Detect which cell encompasses the target text, then output its (X, Y) center coordinate. 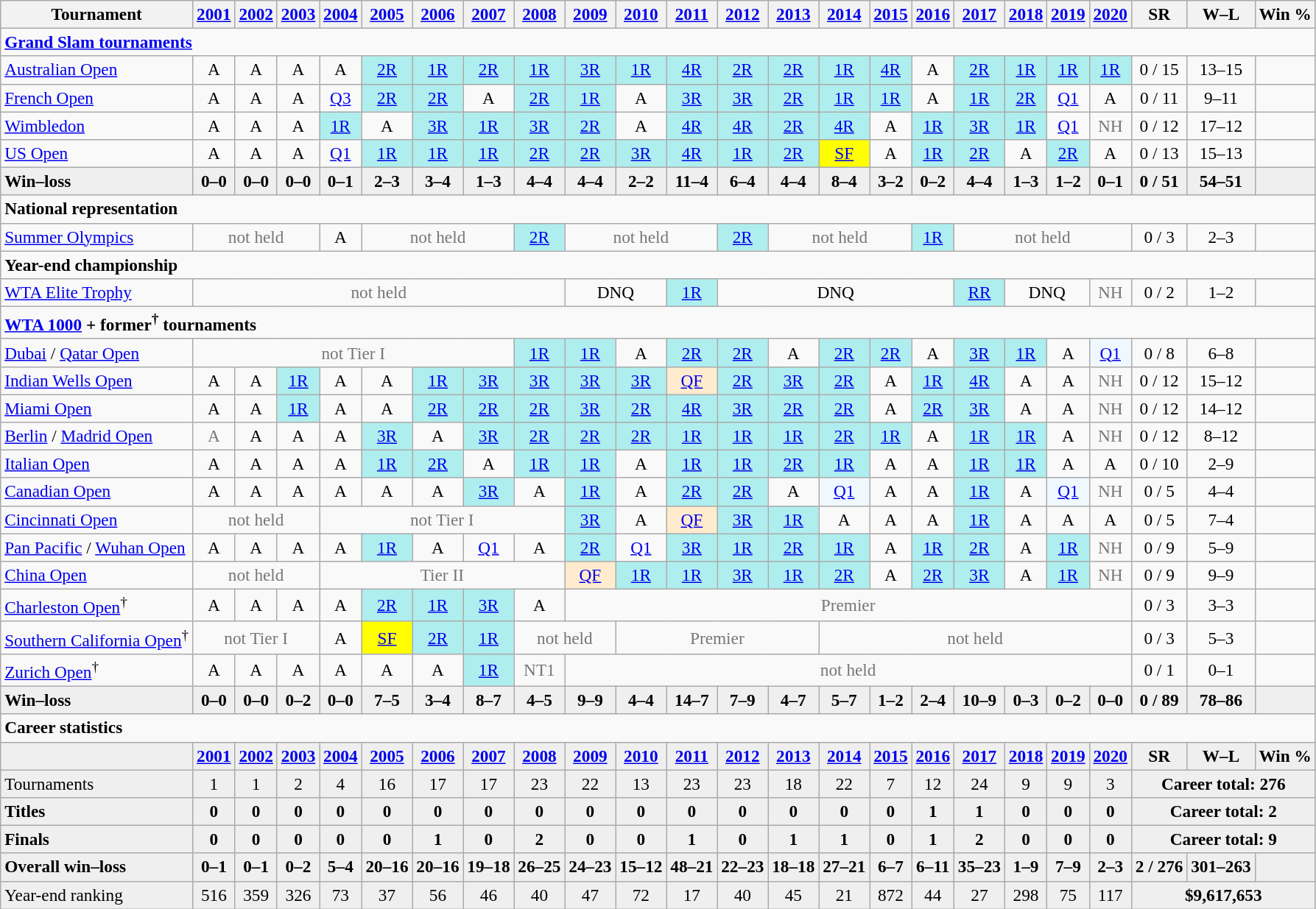
Career total: 276 (1223, 783)
13 (641, 783)
Career total: 9 (1223, 839)
73 (340, 895)
NT1 (539, 670)
21 (844, 895)
Year-end ranking (97, 895)
5–3 (1221, 637)
15–13 (1221, 153)
Year-end championship (658, 264)
7–5 (387, 700)
47 (591, 895)
2–2 (641, 181)
French Open (97, 98)
8–7 (489, 700)
9–11 (1221, 98)
37 (387, 895)
Tier II (442, 575)
0 / 51 (1159, 181)
6–11 (932, 867)
4 (340, 783)
2 / 276 (1159, 867)
45 (794, 895)
4–7 (794, 700)
0 / 10 (1159, 464)
$9,617,653 (1223, 895)
WTA 1000 + former† tournaments (658, 322)
0 / 13 (1159, 153)
1–9 (1025, 867)
6–8 (1221, 353)
13–15 (1221, 70)
54–51 (1221, 181)
Career total: 2 (1223, 811)
0 / 11 (1159, 98)
National representation (658, 209)
Tournaments (97, 783)
46 (489, 895)
0 / 8 (1159, 353)
3–2 (891, 181)
0 / 15 (1159, 70)
Zurich Open† (97, 670)
298 (1025, 895)
Italian Open (97, 464)
China Open (97, 575)
8–4 (844, 181)
24–23 (591, 867)
Cincinnati Open (97, 520)
14–7 (692, 700)
11–4 (692, 181)
4–5 (539, 700)
872 (891, 895)
14–12 (1221, 408)
Q3 (340, 98)
5–4 (340, 867)
Summer Olympics (97, 237)
Finals (97, 839)
Southern California Open† (97, 637)
5–9 (1221, 547)
Grand Slam tournaments (658, 42)
6–4 (742, 181)
16 (387, 783)
27–21 (844, 867)
3–3 (1221, 605)
Canadian Open (97, 492)
22–23 (742, 867)
117 (1111, 895)
78–86 (1221, 700)
75 (1068, 895)
Australian Open (97, 70)
19–18 (489, 867)
27 (979, 895)
Indian Wells Open (97, 381)
RR (979, 292)
WTA Elite Trophy (97, 292)
5–7 (844, 700)
Pan Pacific / Wuhan Open (97, 547)
US Open (97, 153)
18 (794, 783)
7 (891, 783)
7–4 (1221, 520)
Dubai / Qatar Open (97, 353)
12 (932, 783)
2–9 (1221, 464)
10–9 (979, 700)
Charleston Open† (97, 605)
0 / 89 (1159, 700)
24 (979, 783)
301–263 (1221, 867)
56 (437, 895)
359 (256, 895)
3 (1111, 783)
17–12 (1221, 125)
Overall win–loss (97, 867)
0 / 2 (1159, 292)
6–7 (891, 867)
Tournament (97, 14)
0–3 (1025, 700)
Wimbledon (97, 125)
516 (214, 895)
Berlin / Madrid Open (97, 436)
Career statistics (658, 728)
0 / 1 (1159, 670)
326 (298, 895)
Miami Open (97, 408)
2–4 (932, 700)
44 (932, 895)
18–18 (794, 867)
48–21 (692, 867)
8–12 (1221, 436)
72 (641, 895)
Titles (97, 811)
26–25 (539, 867)
35–23 (979, 867)
